Return [X, Y] of the center of cell containing provided text 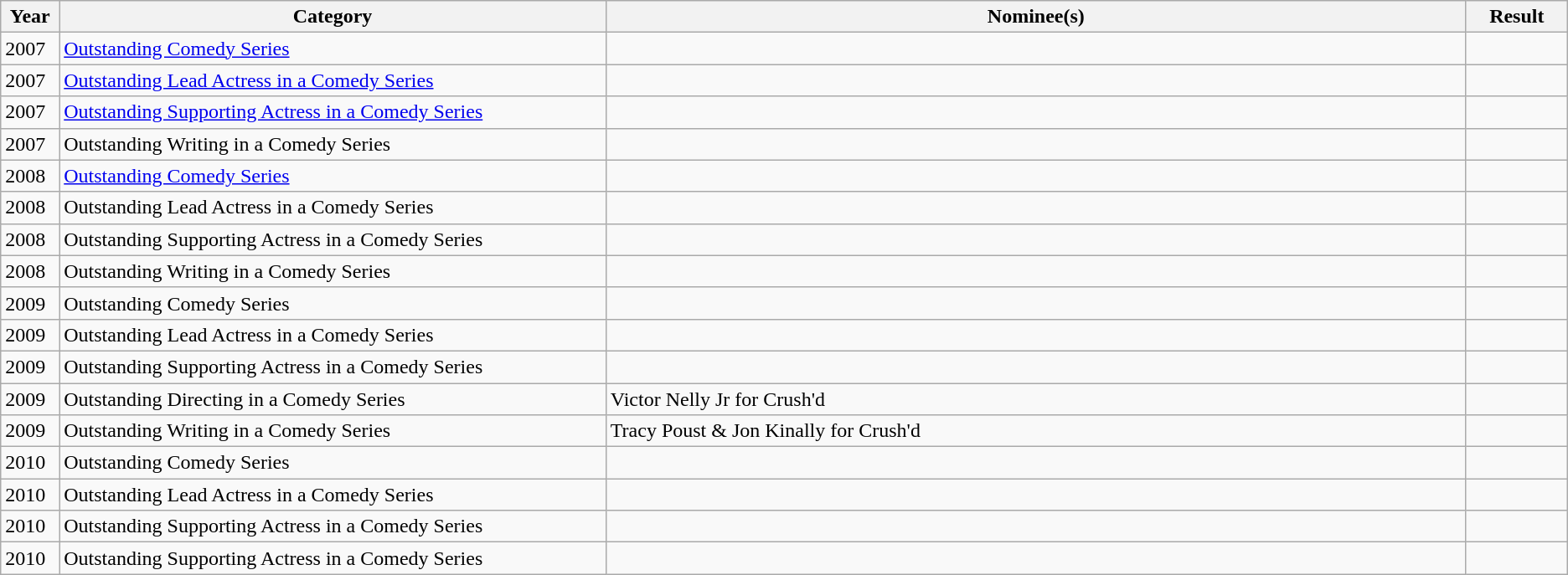
Tracy Poust & Jon Kinally for Crush'd [1035, 431]
Result [1516, 17]
Nominee(s) [1035, 17]
Category [333, 17]
Victor Nelly Jr for Crush'd [1035, 399]
Year [30, 17]
Outstanding Directing in a Comedy Series [333, 399]
